Return the (X, Y) coordinate for the center point of the cell that contains the specified text.  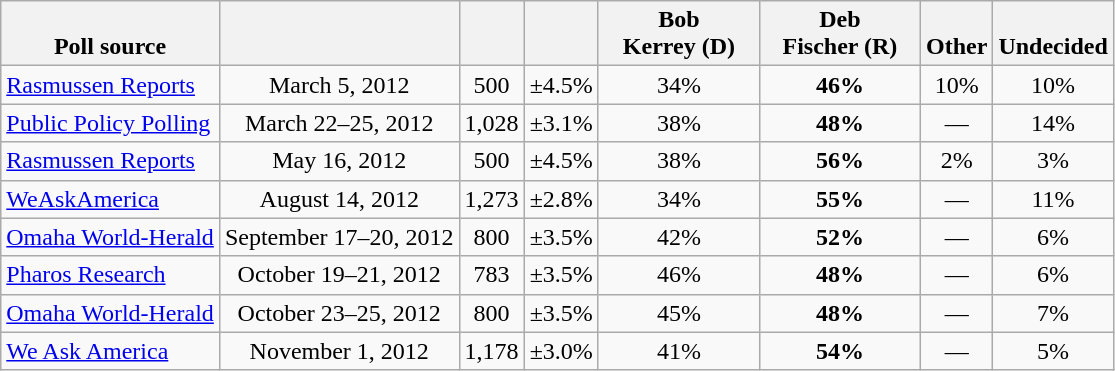
7% (1053, 313)
14% (1053, 123)
52% (840, 237)
41% (678, 351)
November 1, 2012 (339, 351)
54% (840, 351)
42% (678, 237)
March 22–25, 2012 (339, 123)
We Ask America (110, 351)
BobKerrey (D) (678, 34)
Undecided (1053, 34)
October 19–21, 2012 (339, 275)
±2.8% (561, 199)
May 16, 2012 (339, 161)
Other (956, 34)
September 17–20, 2012 (339, 237)
Public Policy Polling (110, 123)
45% (678, 313)
56% (840, 161)
October 23–25, 2012 (339, 313)
2% (956, 161)
1,178 (492, 351)
Poll source (110, 34)
1,273 (492, 199)
783 (492, 275)
11% (1053, 199)
WeAskAmerica (110, 199)
3% (1053, 161)
±3.1% (561, 123)
5% (1053, 351)
March 5, 2012 (339, 85)
August 14, 2012 (339, 199)
±3.0% (561, 351)
Pharos Research (110, 275)
1,028 (492, 123)
DebFischer (R) (840, 34)
55% (840, 199)
